From the cell containing the given text, extract its center point as (X, Y) coordinate. 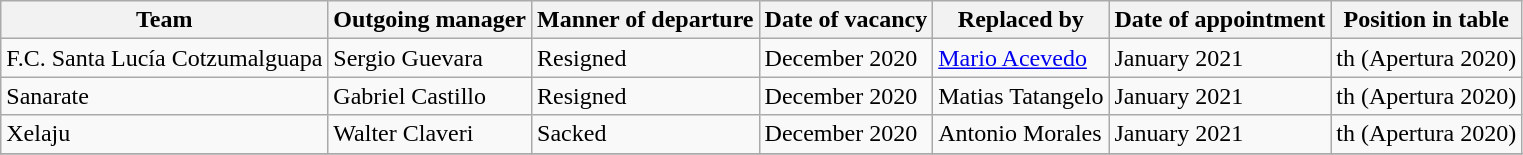
Outgoing manager (430, 20)
Mario Acevedo (1021, 58)
Manner of departure (646, 20)
F.C. Santa Lucía Cotzumalguapa (164, 58)
Team (164, 20)
Sergio Guevara (430, 58)
Antonio Morales (1021, 134)
Gabriel Castillo (430, 96)
Sacked (646, 134)
Position in table (1426, 20)
Sanarate (164, 96)
Date of appointment (1220, 20)
Xelaju (164, 134)
Walter Claveri (430, 134)
Date of vacancy (846, 20)
Replaced by (1021, 20)
Matias Tatangelo (1021, 96)
